Find where the given text appears and provide that cell's center as [X, Y] coordinate. 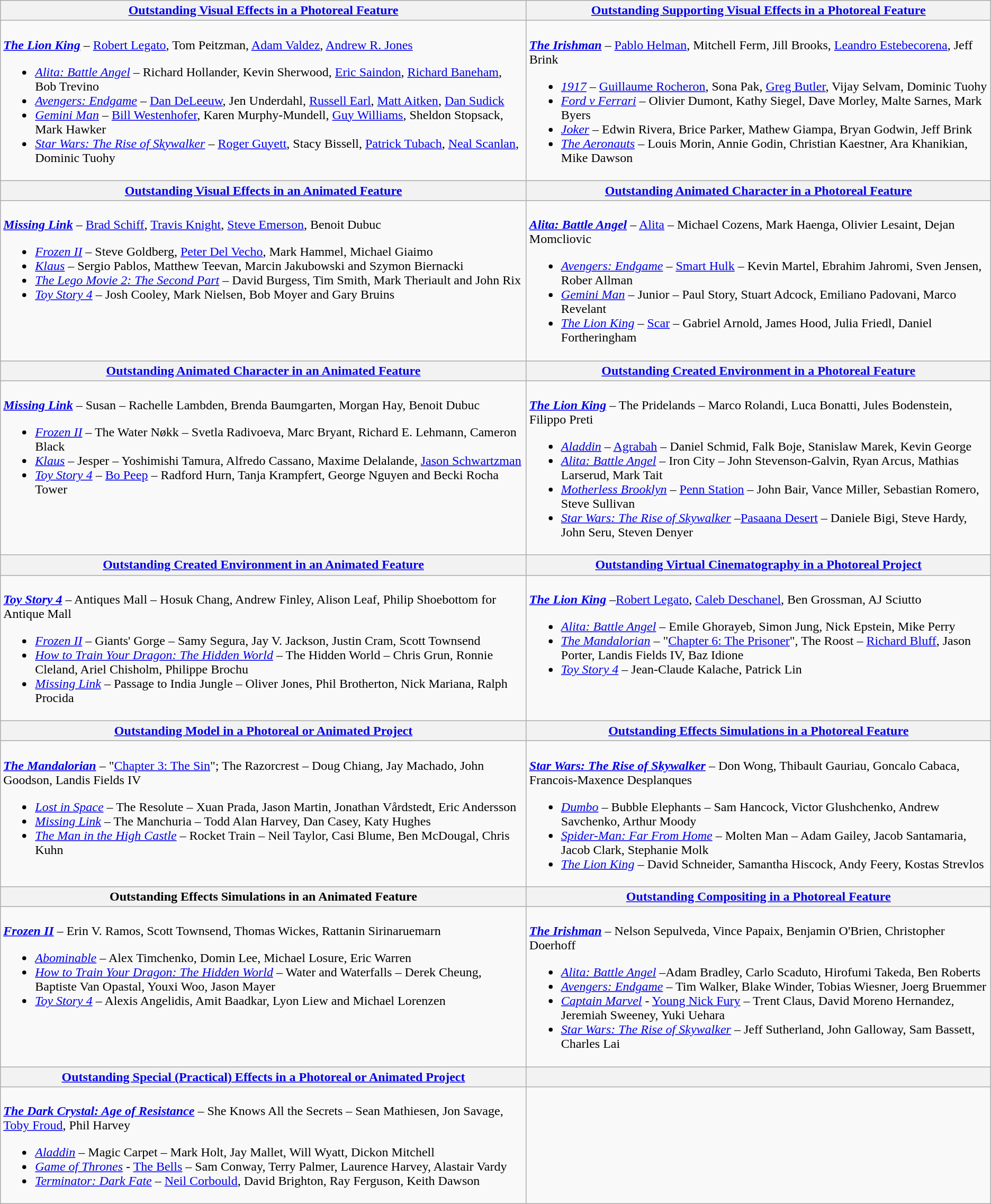
Outstanding Created Environment in a Photoreal Feature [758, 371]
Outstanding Animated Character in an Animated Feature [264, 371]
Outstanding Visual Effects in a Photoreal Feature [264, 11]
Outstanding Effects Simulations in a Photoreal Feature [758, 731]
Outstanding Virtual Cinematography in a Photoreal Project [758, 565]
Outstanding Created Environment in an Animated Feature [264, 565]
Outstanding Effects Simulations in an Animated Feature [264, 896]
Outstanding Model in a Photoreal or Animated Project [264, 731]
Outstanding Animated Character in a Photoreal Feature [758, 191]
Outstanding Compositing in a Photoreal Feature [758, 896]
Outstanding Supporting Visual Effects in a Photoreal Feature [758, 11]
Outstanding Visual Effects in an Animated Feature [264, 191]
Outstanding Special (Practical) Effects in a Photoreal or Animated Project [264, 1076]
